Scan for the cell matching the given text and deliver its [x, y] coordinate at center. 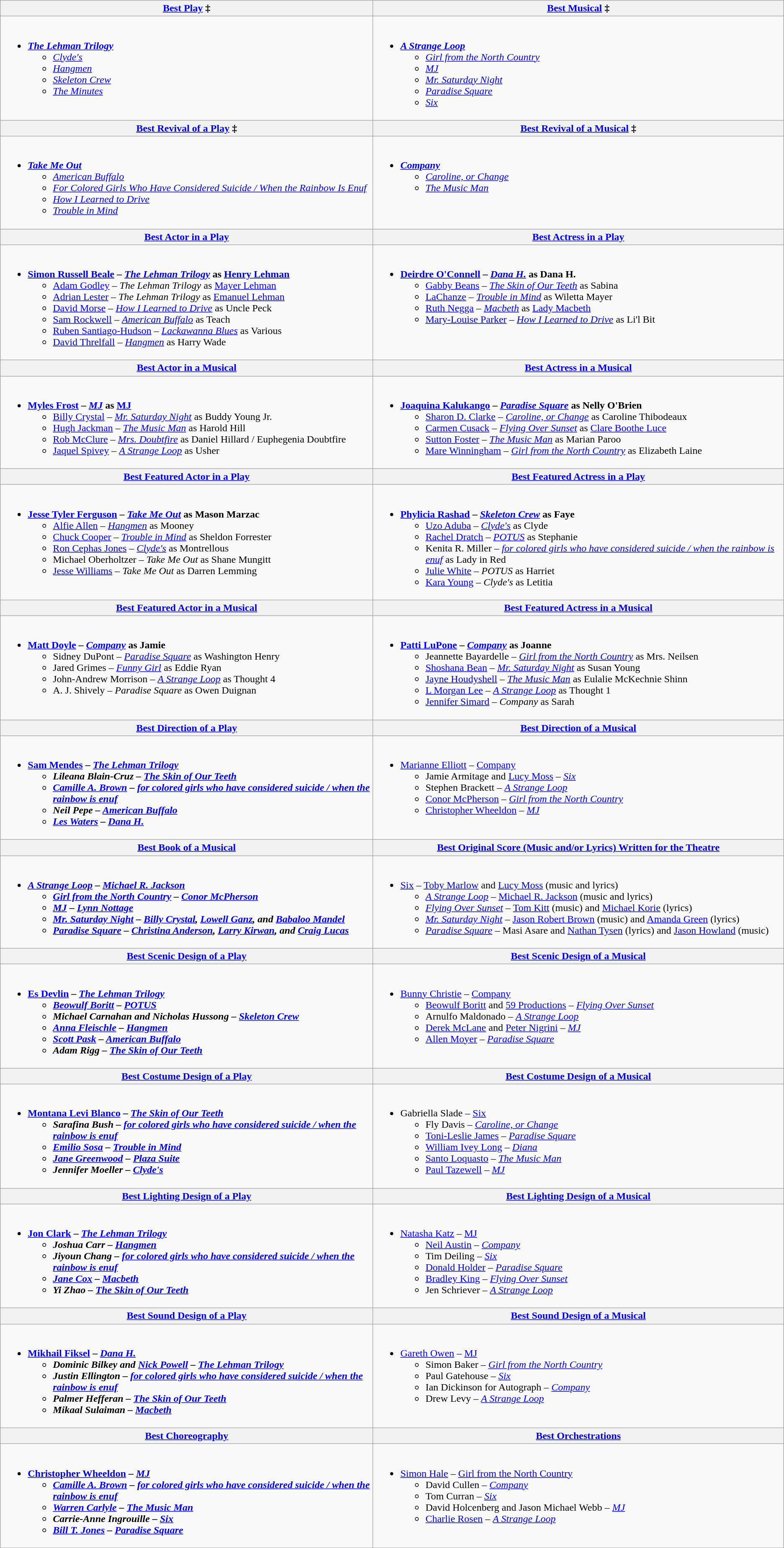
Best Musical ‡ [578, 8]
Best Featured Actress in a Musical [578, 608]
Best Revival of a Musical ‡ [578, 128]
Natasha Katz – MJNeil Austin – CompanyTim Deiling – SixDonald Holder – Paradise SquareBradley King – Flying Over SunsetJen Schriever – A Strange Loop [578, 1256]
Best Sound Design of a Play [187, 1316]
Best Scenic Design of a Play [187, 956]
Gareth Owen – MJSimon Baker – Girl from the North CountryPaul Gatehouse – SixIan Dickinson for Autograph – CompanyDrew Levy – A Strange Loop [578, 1376]
Best Original Score (Music and/or Lyrics) Written for the Theatre [578, 848]
CompanyCaroline, or ChangeThe Music Man [578, 183]
Best Revival of a Play ‡ [187, 128]
Best Costume Design of a Play [187, 1076]
Best Costume Design of a Musical [578, 1076]
Best Play ‡ [187, 8]
Best Direction of a Play [187, 728]
Best Direction of a Musical [578, 728]
Best Actor in a Musical [187, 368]
A Strange LoopGirl from the North CountryMJMr. Saturday NightParadise SquareSix [578, 68]
Best Lighting Design of a Play [187, 1196]
Best Actor in a Play [187, 237]
Best Featured Actress in a Play [578, 476]
Take Me OutAmerican BuffaloFor Colored Girls Who Have Considered Suicide / When the Rainbow Is EnufHow I Learned to DriveTrouble in Mind [187, 183]
Best Scenic Design of a Musical [578, 956]
Best Featured Actor in a Play [187, 476]
Best Actress in a Play [578, 237]
Best Choreography [187, 1436]
The Lehman TrilogyClyde'sHangmenSkeleton CrewThe Minutes [187, 68]
Best Lighting Design of a Musical [578, 1196]
Best Featured Actor in a Musical [187, 608]
Best Book of a Musical [187, 848]
Best Actress in a Musical [578, 368]
Best Orchestrations [578, 1436]
Best Sound Design of a Musical [578, 1316]
